Return [x, y] of the center of cell containing provided text 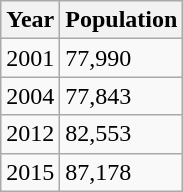
82,553 [122, 134]
2012 [30, 134]
2015 [30, 172]
Population [122, 20]
2004 [30, 96]
77,843 [122, 96]
2001 [30, 58]
77,990 [122, 58]
87,178 [122, 172]
Year [30, 20]
